Output the (X, Y) coordinate of the center of the cell containing the given text.  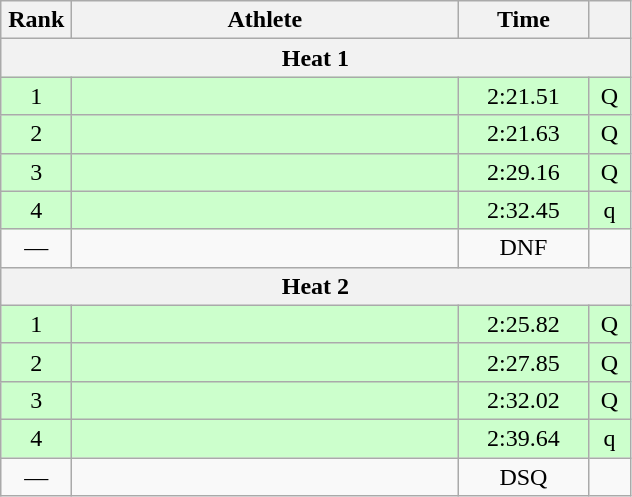
DSQ (524, 477)
Rank (36, 20)
2:32.45 (524, 210)
2:32.02 (524, 400)
2:21.63 (524, 134)
2:21.51 (524, 96)
2:25.82 (524, 324)
Athlete (265, 20)
2:39.64 (524, 438)
Heat 1 (316, 58)
2:27.85 (524, 362)
Heat 2 (316, 286)
Time (524, 20)
DNF (524, 248)
2:29.16 (524, 172)
